Capture the cell that displays the provided text and extract its (x, y) central coordinate. 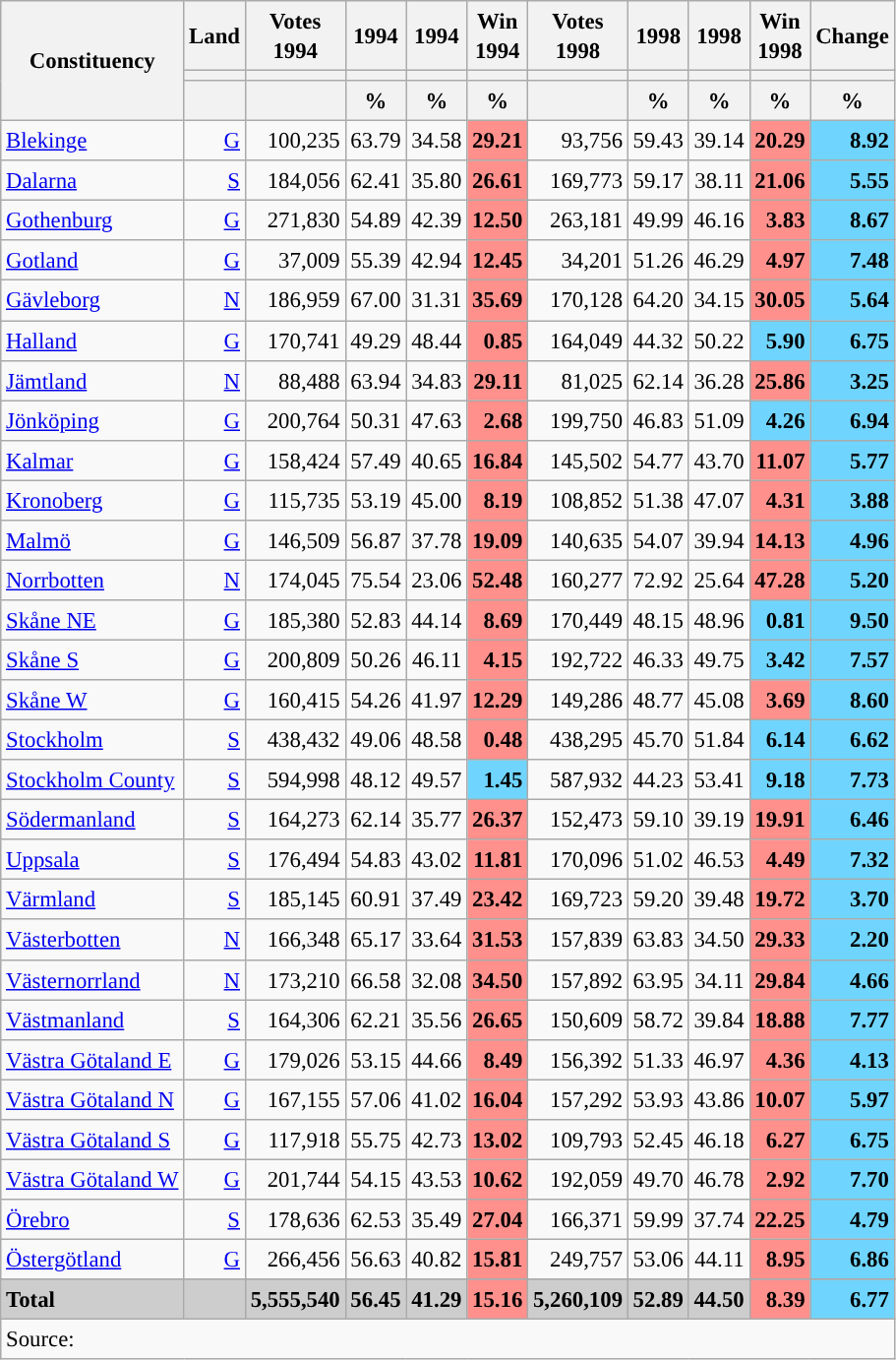
5,555,540 (295, 1299)
44.50 (719, 1299)
37,009 (295, 260)
6.94 (852, 421)
8.19 (498, 500)
13.02 (498, 1140)
62.21 (376, 1020)
43.86 (719, 1100)
6.14 (780, 740)
179,026 (295, 1059)
199,750 (578, 421)
12.29 (498, 701)
8.95 (780, 1260)
25.64 (719, 581)
57.49 (376, 461)
Dalarna (92, 181)
51.09 (719, 421)
6.86 (852, 1260)
157,892 (578, 980)
5.64 (852, 301)
Halland (92, 340)
11.81 (498, 860)
56.87 (376, 541)
157,839 (578, 941)
1.45 (498, 779)
5.97 (852, 1100)
8.49 (498, 1059)
5.77 (852, 461)
0.85 (498, 340)
170,449 (578, 620)
Skåne S (92, 659)
56.63 (376, 1260)
34.15 (719, 301)
54.15 (376, 1179)
6.62 (852, 740)
Skåne NE (92, 620)
35.56 (437, 1020)
43.70 (719, 461)
3.42 (780, 659)
7.77 (852, 1020)
266,456 (295, 1260)
40.82 (437, 1260)
4.15 (498, 659)
46.11 (437, 659)
56.45 (376, 1299)
Change (852, 35)
7.48 (852, 260)
19.09 (498, 541)
42.73 (437, 1140)
Norrbotten (92, 581)
41.02 (437, 1100)
9.18 (780, 779)
Västernorrland (92, 980)
36.28 (719, 380)
5.20 (852, 581)
51.84 (719, 740)
37.74 (719, 1220)
16.04 (498, 1100)
54.83 (376, 860)
3.83 (780, 220)
52.45 (658, 1140)
5,260,109 (578, 1299)
166,348 (295, 941)
53.93 (658, 1100)
49.29 (376, 340)
167,155 (295, 1100)
38.11 (719, 181)
3.69 (780, 701)
54.89 (376, 220)
2.92 (780, 1179)
Värmland (92, 899)
8.60 (852, 701)
Land (214, 35)
109,793 (578, 1140)
192,722 (578, 659)
8.39 (780, 1299)
7.57 (852, 659)
Blekinge (92, 142)
55.39 (376, 260)
46.97 (719, 1059)
200,809 (295, 659)
10.62 (498, 1179)
48.77 (658, 701)
75.54 (376, 581)
63.83 (658, 941)
62.53 (376, 1220)
178,636 (295, 1220)
46.29 (719, 260)
Gotland (92, 260)
51.33 (658, 1059)
Uppsala (92, 860)
43.02 (437, 860)
8.69 (498, 620)
52.83 (376, 620)
263,181 (578, 220)
146,509 (295, 541)
53.15 (376, 1059)
185,380 (295, 620)
150,609 (578, 1020)
33.64 (437, 941)
66.58 (376, 980)
48.96 (719, 620)
47.07 (719, 500)
37.78 (437, 541)
39.84 (719, 1020)
47.28 (780, 581)
164,049 (578, 340)
Source: (448, 1340)
15.81 (498, 1260)
12.50 (498, 220)
51.02 (658, 860)
164,273 (295, 821)
35.69 (498, 301)
7.32 (852, 860)
3.88 (852, 500)
41.97 (437, 701)
93,756 (578, 142)
50.31 (376, 421)
49.99 (658, 220)
5.55 (852, 181)
46.83 (658, 421)
50.22 (719, 340)
23.42 (498, 899)
Malmö (92, 541)
59.43 (658, 142)
170,741 (295, 340)
594,998 (295, 779)
Votes 1994 (295, 35)
2.68 (498, 421)
10.07 (780, 1100)
29.21 (498, 142)
34.83 (437, 380)
6.27 (780, 1140)
587,932 (578, 779)
54.26 (376, 701)
59.10 (658, 821)
14.13 (780, 541)
59.99 (658, 1220)
152,473 (578, 821)
46.16 (719, 220)
438,432 (295, 740)
201,744 (295, 1179)
7.73 (852, 779)
115,735 (295, 500)
34.11 (719, 980)
4.26 (780, 421)
35.77 (437, 821)
Gävleborg (92, 301)
46.18 (719, 1140)
32.08 (437, 980)
46.78 (719, 1179)
4.49 (780, 860)
50.26 (376, 659)
46.53 (719, 860)
48.44 (437, 340)
Stockholm (92, 740)
34,201 (578, 260)
4.66 (852, 980)
Jämtland (92, 380)
Constituency (92, 61)
6.77 (852, 1299)
Win 1994 (498, 35)
21.06 (780, 181)
Votes 1998 (578, 35)
31.31 (437, 301)
53.19 (376, 500)
4.96 (852, 541)
249,757 (578, 1260)
52.89 (658, 1299)
Skåne W (92, 701)
30.05 (780, 301)
4.36 (780, 1059)
15.16 (498, 1299)
12.45 (498, 260)
145,502 (578, 461)
19.72 (780, 899)
2.20 (852, 941)
44.11 (719, 1260)
53.06 (658, 1260)
35.80 (437, 181)
22.25 (780, 1220)
169,773 (578, 181)
81,025 (578, 380)
Kronoberg (92, 500)
72.92 (658, 581)
49.70 (658, 1179)
117,918 (295, 1140)
9.50 (852, 620)
63.79 (376, 142)
Västra Götaland N (92, 1100)
4.97 (780, 260)
149,286 (578, 701)
51.26 (658, 260)
438,295 (578, 740)
48.15 (658, 620)
65.17 (376, 941)
26.65 (498, 1020)
0.81 (780, 620)
18.88 (780, 1020)
55.75 (376, 1140)
Total (92, 1299)
64.20 (658, 301)
39.48 (719, 899)
4.31 (780, 500)
8.67 (852, 220)
7.70 (852, 1179)
Stockholm County (92, 779)
164,306 (295, 1020)
23.06 (437, 581)
44.66 (437, 1059)
8.92 (852, 142)
Örebro (92, 1220)
88,488 (295, 380)
156,392 (578, 1059)
43.53 (437, 1179)
41.29 (437, 1299)
48.58 (437, 740)
29.11 (498, 380)
42.39 (437, 220)
52.48 (498, 581)
Västra Götaland S (92, 1140)
48.12 (376, 779)
160,415 (295, 701)
Win 1998 (780, 35)
34.58 (437, 142)
45.70 (658, 740)
54.07 (658, 541)
59.17 (658, 181)
186,959 (295, 301)
19.91 (780, 821)
174,045 (295, 581)
63.94 (376, 380)
49.75 (719, 659)
37.49 (437, 899)
3.25 (852, 380)
45.08 (719, 701)
5.90 (780, 340)
Södermanland (92, 821)
0.48 (498, 740)
16.84 (498, 461)
11.07 (780, 461)
20.29 (780, 142)
169,723 (578, 899)
166,371 (578, 1220)
39.94 (719, 541)
26.61 (498, 181)
Västra Götaland W (92, 1179)
Kalmar (92, 461)
53.41 (719, 779)
44.23 (658, 779)
31.53 (498, 941)
160,277 (578, 581)
27.04 (498, 1220)
40.65 (437, 461)
Västra Götaland E (92, 1059)
6.46 (852, 821)
35.49 (437, 1220)
176,494 (295, 860)
39.14 (719, 142)
29.33 (780, 941)
25.86 (780, 380)
57.06 (376, 1100)
Västerbotten (92, 941)
Jönköping (92, 421)
63.95 (658, 980)
4.13 (852, 1059)
Östergötland (92, 1260)
100,235 (295, 142)
44.32 (658, 340)
170,128 (578, 301)
29.84 (780, 980)
200,764 (295, 421)
60.91 (376, 899)
140,635 (578, 541)
184,056 (295, 181)
Gothenburg (92, 220)
42.94 (437, 260)
192,059 (578, 1179)
62.41 (376, 181)
170,096 (578, 860)
26.37 (498, 821)
173,210 (295, 980)
271,830 (295, 220)
45.00 (437, 500)
108,852 (578, 500)
157,292 (578, 1100)
46.33 (658, 659)
39.19 (719, 821)
49.06 (376, 740)
59.20 (658, 899)
158,424 (295, 461)
67.00 (376, 301)
Västmanland (92, 1020)
3.70 (852, 899)
51.38 (658, 500)
4.79 (852, 1220)
58.72 (658, 1020)
49.57 (437, 779)
54.77 (658, 461)
44.14 (437, 620)
47.63 (437, 421)
185,145 (295, 899)
